Search for the cell housing the specified text and yield its (x, y) center coordinate. 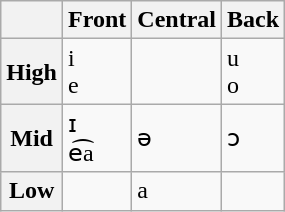
ə (177, 138)
Front (98, 20)
ɔ (254, 138)
uo (254, 72)
ie (98, 72)
Low (32, 191)
Central (177, 20)
Back (254, 20)
High (32, 72)
ɪe͡a (98, 138)
a (177, 191)
Mid (32, 138)
